Output the [x, y] coordinate of the center of the cell containing the given text.  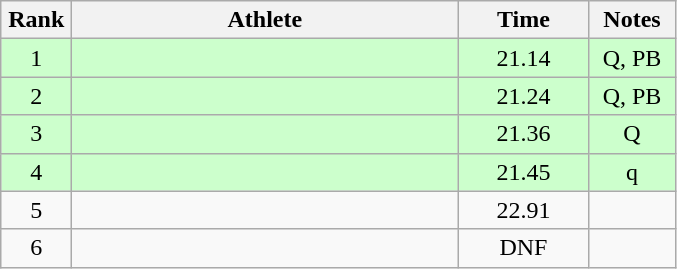
22.91 [524, 210]
Rank [36, 20]
5 [36, 210]
21.14 [524, 58]
Time [524, 20]
Q [632, 134]
4 [36, 172]
21.36 [524, 134]
Notes [632, 20]
DNF [524, 248]
1 [36, 58]
2 [36, 96]
6 [36, 248]
21.24 [524, 96]
21.45 [524, 172]
q [632, 172]
3 [36, 134]
Athlete [265, 20]
